Capture the cell that displays the provided text and extract its [X, Y] central coordinate. 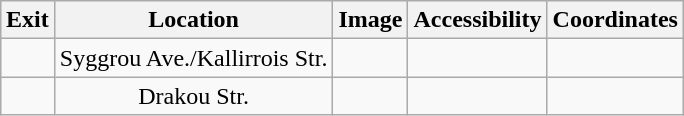
Coordinates [615, 20]
Syggrou Ave./Kallirrois Str. [194, 58]
Location [194, 20]
Exit [28, 20]
Accessibility [478, 20]
Image [370, 20]
Drakou Str. [194, 96]
